Pinpoint the cell where the given text exists, returning its [X, Y] midpoint coordinate. 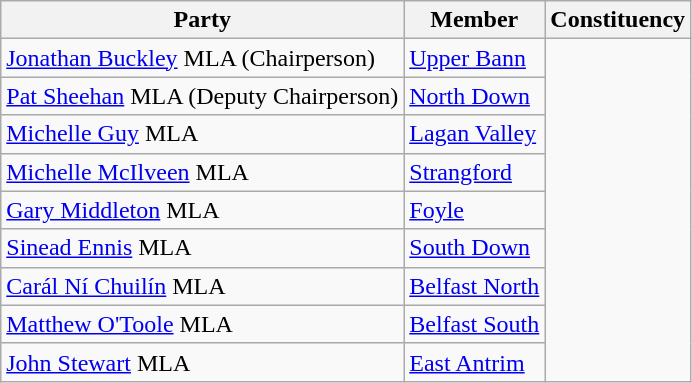
Foyle [474, 210]
Pat Sheehan MLA (Deputy Chairperson) [202, 96]
Strangford [474, 172]
Michelle Guy MLA [202, 134]
Party [202, 20]
John Stewart MLA [202, 362]
Lagan Valley [474, 134]
Belfast South [474, 324]
Carál Ní Chuilín MLA [202, 286]
Member [474, 20]
Sinead Ennis MLA [202, 248]
Gary Middleton MLA [202, 210]
Belfast North [474, 286]
Michelle McIlveen MLA [202, 172]
Matthew O'Toole MLA [202, 324]
South Down [474, 248]
East Antrim [474, 362]
Jonathan Buckley MLA (Chairperson) [202, 58]
Constituency [618, 20]
Upper Bann [474, 58]
North Down [474, 96]
